Extract the (X, Y) coordinate from the center of the cell holding the provided text.  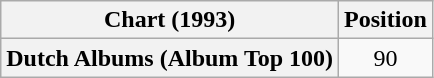
Chart (1993) (170, 20)
Position (386, 20)
Dutch Albums (Album Top 100) (170, 58)
90 (386, 58)
